Scan for the cell matching the given text and deliver its [X, Y] coordinate at center. 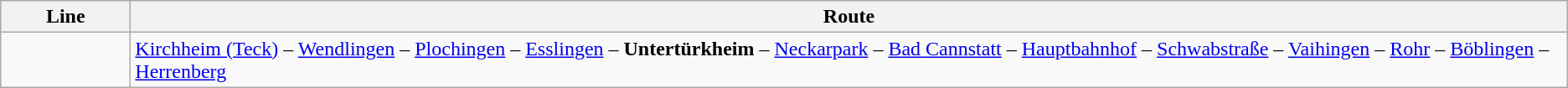
Route [849, 17]
Line [65, 17]
